Pinpoint the cell where the given text exists, returning its (X, Y) midpoint coordinate. 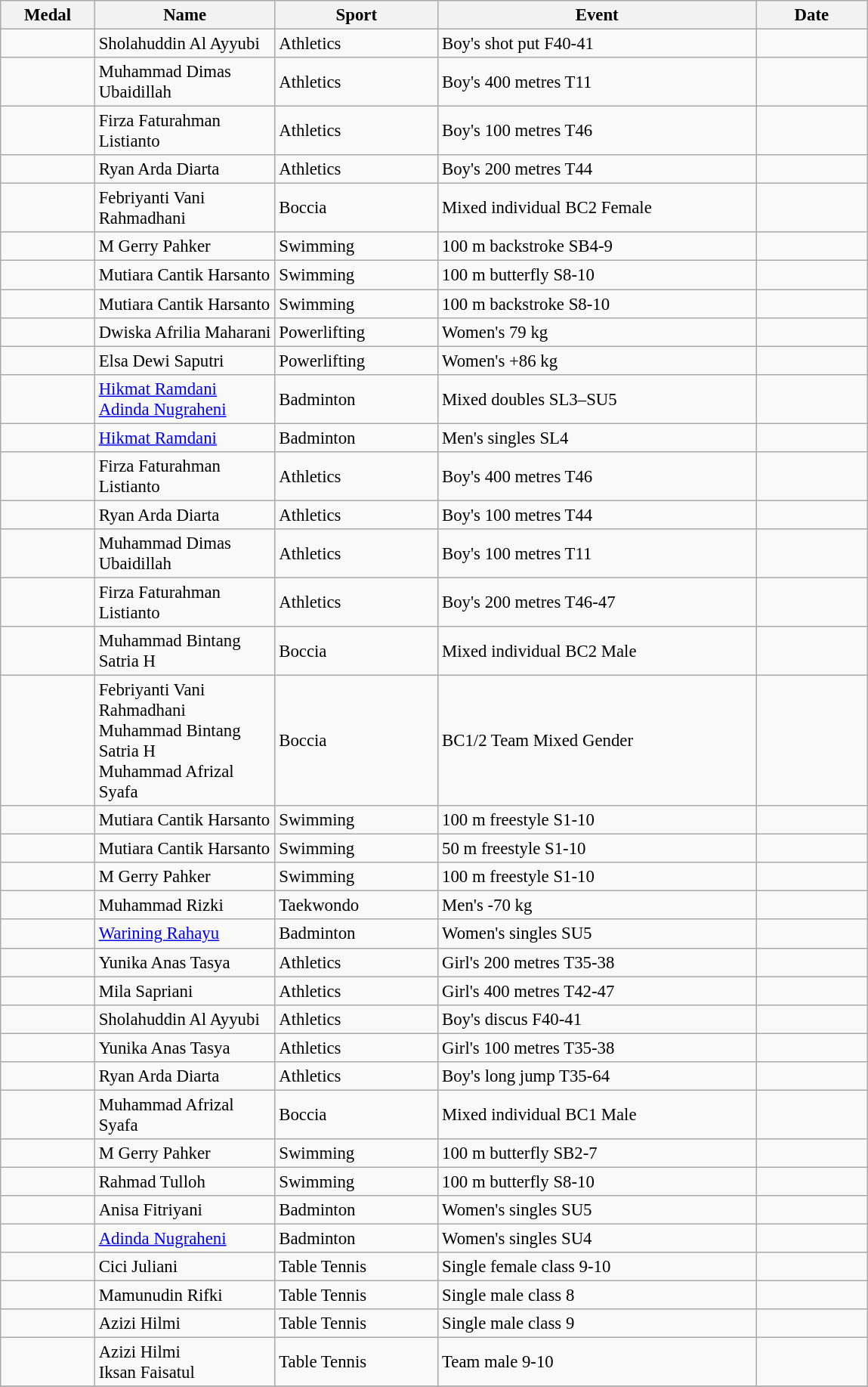
50 m freestyle S1-10 (597, 849)
Mixed individual BC2 Male (597, 652)
Azizi Hilmi Iksan Faisatul (184, 1362)
Adinda Nugraheni (184, 1239)
Rahmad Tulloh (184, 1181)
Boy's discus F40-41 (597, 1019)
Taekwondo (357, 906)
Team male 9-10 (597, 1362)
Boy's 400 metres T46 (597, 476)
Women's singles SU4 (597, 1239)
Boy's 400 metres T11 (597, 82)
Mixed doubles SL3–SU5 (597, 399)
Mamunudin Rifki (184, 1296)
Women's +86 kg (597, 361)
Hikmat RamdaniAdinda Nugraheni (184, 399)
Single female class 9-10 (597, 1267)
Anisa Fitriyani (184, 1210)
Muhammad Rizki (184, 906)
Boy's 200 metres T44 (597, 169)
Mixed individual BC2 Female (597, 209)
Sport (357, 15)
Single male class 9 (597, 1324)
Single male class 8 (597, 1296)
100 m butterfly SB2-7 (597, 1153)
BC1/2 Team Mixed Gender (597, 741)
Girl's 200 metres T35-38 (597, 962)
Muhammad Afrizal Syafa (184, 1114)
Mixed individual BC1 Male (597, 1114)
Febriyanti Vani RahmadhaniMuhammad Bintang Satria HMuhammad Afrizal Syafa (184, 741)
Muhammad Bintang Satria H (184, 652)
100 m backstroke SB4-9 (597, 247)
Mila Sapriani (184, 991)
Boy's 100 metres T44 (597, 515)
Name (184, 15)
Boy's long jump T35-64 (597, 1076)
Event (597, 15)
Girl's 100 metres T35-38 (597, 1048)
Date (811, 15)
Boy's 100 metres T11 (597, 553)
Girl's 400 metres T42-47 (597, 991)
Boy's 100 metres T46 (597, 132)
Boy's shot put F40-41 (597, 44)
Elsa Dewi Saputri (184, 361)
Azizi Hilmi (184, 1324)
Women's 79 kg (597, 332)
Men's singles SL4 (597, 438)
Cici Juliani (184, 1267)
Dwiska Afrilia Maharani (184, 332)
Hikmat Ramdani (184, 438)
Boy's 200 metres T46-47 (597, 602)
Medal (48, 15)
Men's -70 kg (597, 906)
Febriyanti Vani Rahmadhani (184, 209)
Warining Rahayu (184, 934)
100 m backstroke S8-10 (597, 304)
